Scan for the cell matching the given text and deliver its [x, y] coordinate at center. 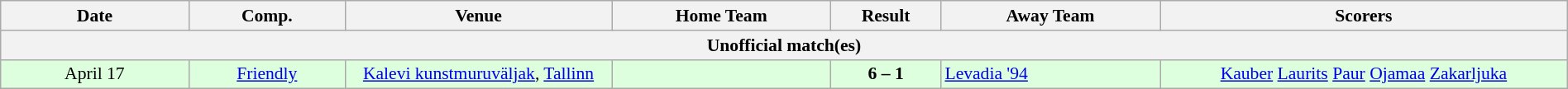
Friendly [266, 74]
6 – 1 [887, 74]
Scorers [1365, 16]
Away Team [1050, 16]
Home Team [721, 16]
Levadia '94 [1050, 74]
Result [887, 16]
Kalevi kunstmuruväljak, Tallinn [479, 74]
Comp. [266, 16]
Kauber Laurits Paur Ojamaa Zakarljuka [1365, 74]
April 17 [94, 74]
Venue [479, 16]
Date [94, 16]
Unofficial match(es) [784, 45]
